Return the (X, Y) coordinate for the center point of the cell that contains the specified text.  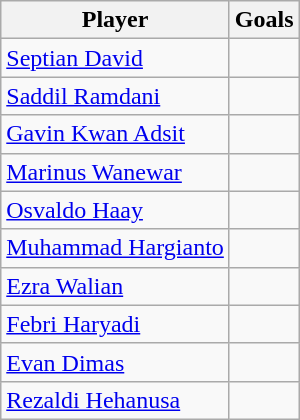
Marinus Wanewar (116, 172)
Muhammad Hargianto (116, 248)
Gavin Kwan Adsit (116, 134)
Febri Haryadi (116, 324)
Ezra Walian (116, 286)
Saddil Ramdani (116, 96)
Septian David (116, 58)
Goals (264, 20)
Rezaldi Hehanusa (116, 400)
Osvaldo Haay (116, 210)
Player (116, 20)
Evan Dimas (116, 362)
